Return (X, Y) of the center of cell containing provided text 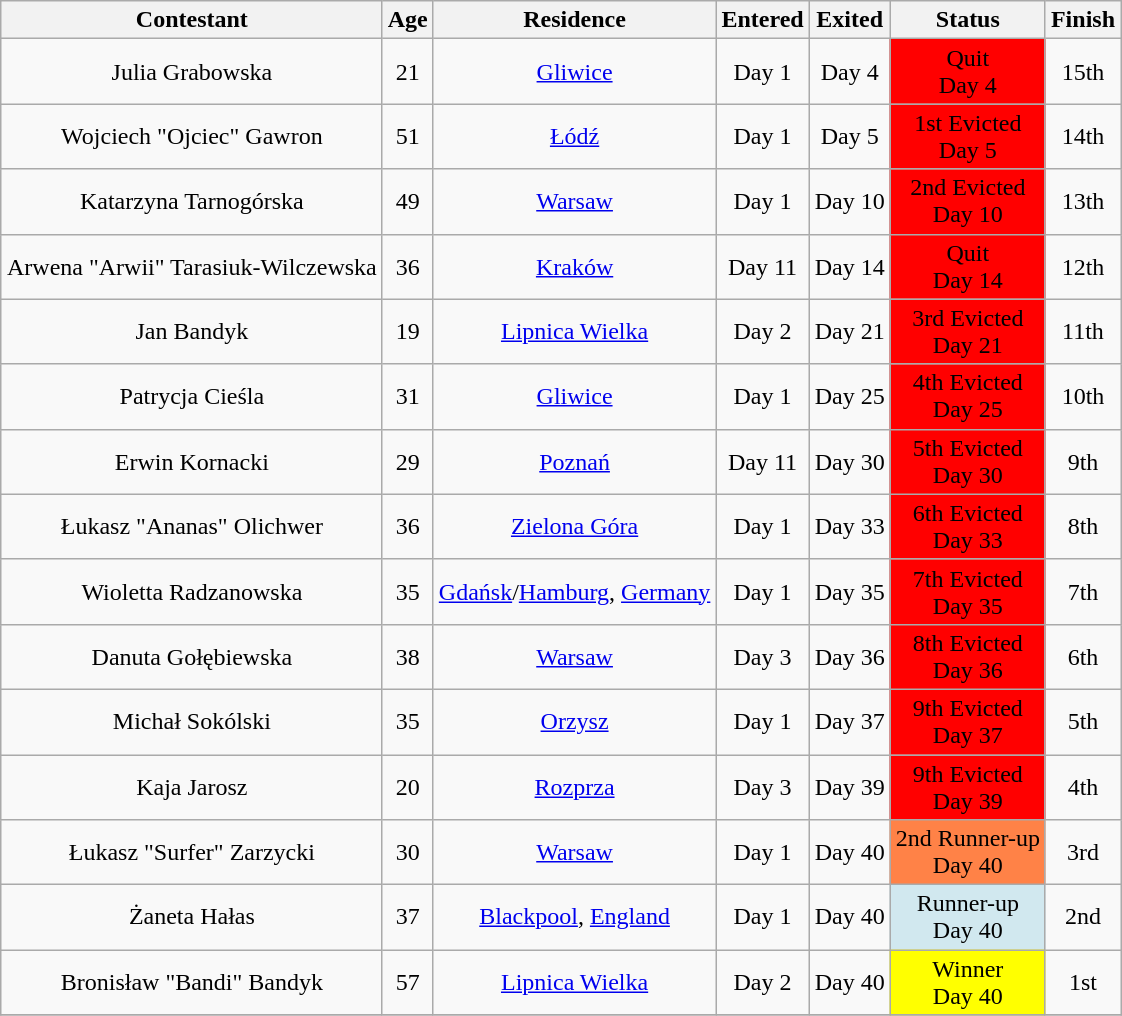
Łódź (574, 136)
12th (1082, 266)
31 (408, 396)
10th (1082, 396)
Exited (850, 20)
Wojciech "Ojciec" Gawron (192, 136)
Orzysz (574, 722)
Kraków (574, 266)
2nd Runner-upDay 40 (968, 852)
3rd EvictedDay 21 (968, 332)
5th EvictedDay 30 (968, 462)
Łukasz "Ananas" Olichwer (192, 526)
1st EvictedDay 5 (968, 136)
Day 25 (850, 396)
6th EvictedDay 33 (968, 526)
3rd (1082, 852)
37 (408, 918)
9th EvictedDay 39 (968, 786)
Day 21 (850, 332)
38 (408, 656)
2nd (1082, 918)
15th (1082, 72)
WinnerDay 40 (968, 982)
Status (968, 20)
Rozprza (574, 786)
Day 5 (850, 136)
4th (1082, 786)
Contestant (192, 20)
Blackpool, England (574, 918)
14th (1082, 136)
Day 10 (850, 202)
Runner-upDay 40 (968, 918)
29 (408, 462)
57 (408, 982)
1st (1082, 982)
8th (1082, 526)
QuitDay 4 (968, 72)
Julia Grabowska (192, 72)
Michał Sokólski (192, 722)
Patrycja Cieśla (192, 396)
Bronisław "Bandi" Bandyk (192, 982)
Jan Bandyk (192, 332)
Day 36 (850, 656)
4th EvictedDay 25 (968, 396)
Danuta Gołębiewska (192, 656)
9th (1082, 462)
8th EvictedDay 36 (968, 656)
7th (1082, 592)
QuitDay 14 (968, 266)
7th EvictedDay 35 (968, 592)
13th (1082, 202)
Wioletta Radzanowska (192, 592)
20 (408, 786)
6th (1082, 656)
Day 4 (850, 72)
49 (408, 202)
51 (408, 136)
Łukasz "Surfer" Zarzycki (192, 852)
Arwena "Arwii" Tarasiuk-Wilczewska (192, 266)
Day 37 (850, 722)
Kaja Jarosz (192, 786)
9th EvictedDay 37 (968, 722)
19 (408, 332)
5th (1082, 722)
Finish (1082, 20)
Poznań (574, 462)
30 (408, 852)
Age (408, 20)
Day 35 (850, 592)
Zielona Góra (574, 526)
Gdańsk/Hamburg, Germany (574, 592)
Katarzyna Tarnogórska (192, 202)
Day 33 (850, 526)
2nd EvictedDay 10 (968, 202)
Entered (762, 20)
Żaneta Hałas (192, 918)
Day 14 (850, 266)
21 (408, 72)
Day 39 (850, 786)
Erwin Kornacki (192, 462)
Day 30 (850, 462)
11th (1082, 332)
Residence (574, 20)
